Find where the given text appears and provide that cell's center as [x, y] coordinate. 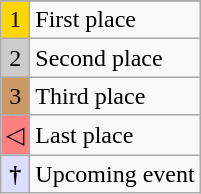
2 [16, 58]
Third place [115, 96]
3 [16, 96]
First place [115, 20]
† [16, 173]
1 [16, 20]
Last place [115, 135]
Upcoming event [115, 173]
Second place [115, 58]
◁ [16, 135]
